Extract the [X, Y] coordinate from the center of the cell holding the provided text.  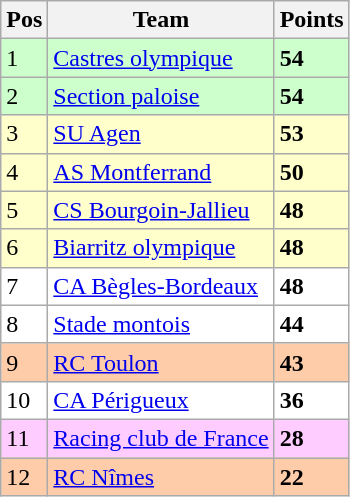
Pos [24, 20]
22 [312, 477]
7 [24, 286]
CS Bourgoin-Jallieu [161, 210]
11 [24, 438]
Points [312, 20]
53 [312, 134]
1 [24, 58]
28 [312, 438]
10 [24, 400]
5 [24, 210]
44 [312, 324]
2 [24, 96]
4 [24, 172]
Biarritz olympique [161, 248]
43 [312, 362]
SU Agen [161, 134]
CA Bègles-Bordeaux [161, 286]
CA Périgueux [161, 400]
3 [24, 134]
Team [161, 20]
50 [312, 172]
Racing club de France [161, 438]
RC Toulon [161, 362]
36 [312, 400]
12 [24, 477]
Section paloise [161, 96]
6 [24, 248]
AS Montferrand [161, 172]
Castres olympique [161, 58]
8 [24, 324]
Stade montois [161, 324]
9 [24, 362]
RC Nîmes [161, 477]
